Determine the (X, Y) coordinate at the center of the cell enclosing the given text.  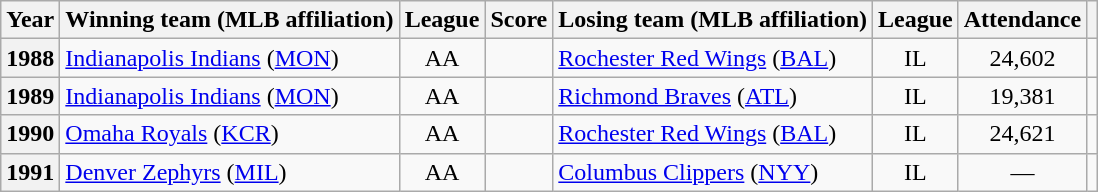
Denver Zephyrs (MIL) (230, 172)
1989 (30, 96)
24,602 (1022, 58)
Year (30, 20)
Score (519, 20)
24,621 (1022, 134)
Richmond Braves (ATL) (713, 96)
1990 (30, 134)
Columbus Clippers (NYY) (713, 172)
Omaha Royals (KCR) (230, 134)
Winning team (MLB affiliation) (230, 20)
— (1022, 172)
19,381 (1022, 96)
Attendance (1022, 20)
1988 (30, 58)
Losing team (MLB affiliation) (713, 20)
1991 (30, 172)
